Locate the cell with the specified text and output its [X, Y] center coordinate. 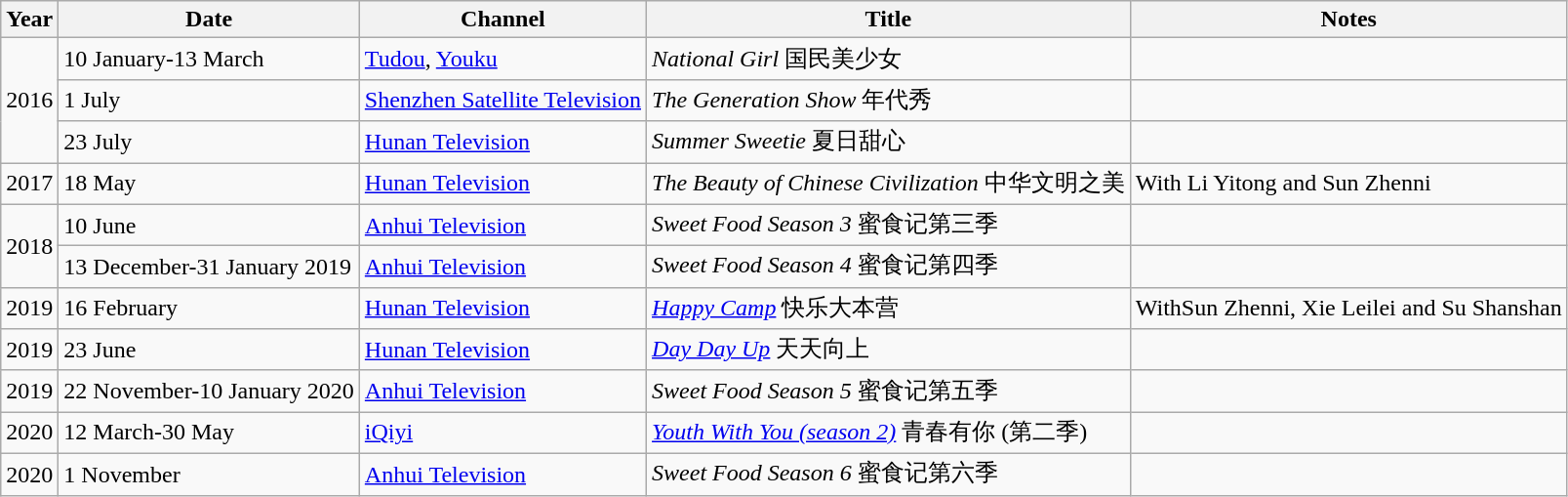
1 November [209, 475]
Year [29, 20]
1 July [209, 100]
Day Day Up 天天向上 [889, 350]
22 November-10 January 2020 [209, 391]
10 January-13 March [209, 59]
2018 [29, 246]
WithSun Zhenni, Xie Leilei and Su Shanshan [1348, 309]
18 May [209, 184]
23 July [209, 143]
The Generation Show 年代秀 [889, 100]
10 June [209, 225]
Title [889, 20]
12 March-30 May [209, 434]
23 June [209, 350]
Shenzhen Satellite Television [503, 100]
Channel [503, 20]
2017 [29, 184]
With Li Yitong and Sun Zhenni [1348, 184]
Youth With You (season 2) 青春有你 (第二季) [889, 434]
Sweet Food Season 3 蜜食记第三季 [889, 225]
2016 [29, 101]
Sweet Food Season 4 蜜食记第四季 [889, 268]
Sweet Food Season 6 蜜食记第六季 [889, 475]
16 February [209, 309]
The Beauty of Chinese Civilization 中华文明之美 [889, 184]
iQiyi [503, 434]
Notes [1348, 20]
Date [209, 20]
Sweet Food Season 5 蜜食记第五季 [889, 391]
National Girl 国民美少女 [889, 59]
13 December-31 January 2019 [209, 268]
Summer Sweetie 夏日甜心 [889, 143]
Happy Camp 快乐大本营 [889, 309]
Tudou, Youku [503, 59]
